Detect which cell encompasses the target text, then output its (x, y) center coordinate. 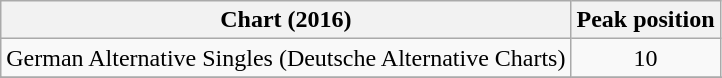
Peak position (646, 20)
10 (646, 58)
German Alternative Singles (Deutsche Alternative Charts) (286, 58)
Chart (2016) (286, 20)
